Return (X, Y) of the center of cell containing provided text 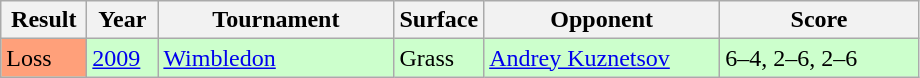
Wimbledon (276, 58)
Result (44, 20)
Andrey Kuznetsov (602, 58)
Surface (439, 20)
Score (820, 20)
2009 (122, 58)
Opponent (602, 20)
Loss (44, 58)
Tournament (276, 20)
6–4, 2–6, 2–6 (820, 58)
Grass (439, 58)
Year (122, 20)
